Provide the (X, Y) coordinate of the cell's center where the given text is located.  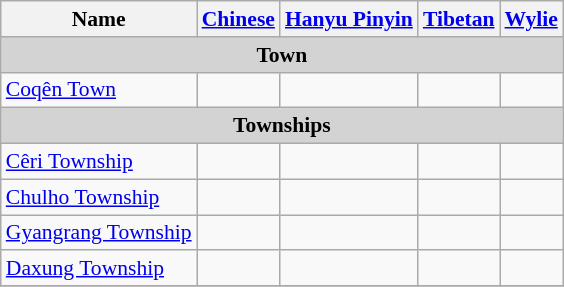
Town (282, 55)
Cêri Township (99, 162)
Name (99, 19)
Townships (282, 126)
Chinese (238, 19)
Chulho Township (99, 197)
Wylie (532, 19)
Tibetan (459, 19)
Hanyu Pinyin (349, 19)
Daxung Township (99, 269)
Gyangrang Township (99, 233)
Coqên Town (99, 90)
